Capture the cell that displays the provided text and extract its [x, y] central coordinate. 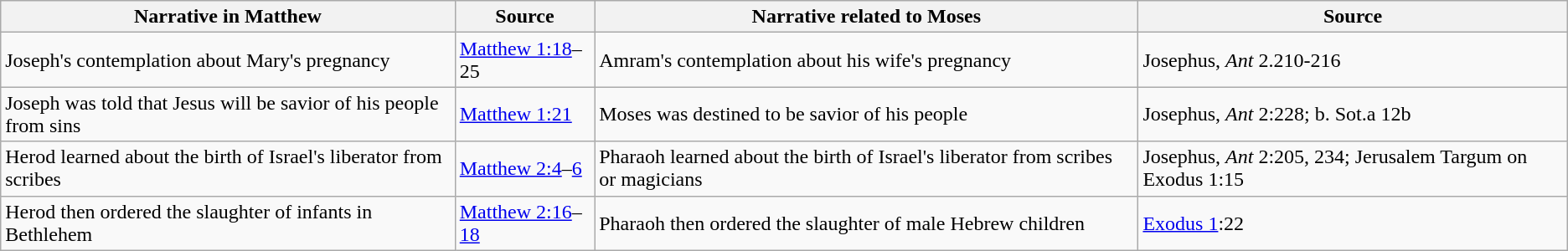
Josephus, Ant 2.210-216 [1353, 60]
Pharaoh then ordered the slaughter of male Hebrew children [866, 223]
Joseph's contemplation about Mary's pregnancy [228, 60]
Josephus, Ant 2:205, 234; Jerusalem Targum on Exodus 1:15 [1353, 169]
Matthew 1:21 [524, 114]
Narrative related to Moses [866, 17]
Narrative in Matthew [228, 17]
Matthew 2:16–18 [524, 223]
Exodus 1:22 [1353, 223]
Josephus, Ant 2:228; b. Sot.a 12b [1353, 114]
Matthew 2:4–6 [524, 169]
Amram's contemplation about his wife's pregnancy [866, 60]
Matthew 1:18–25 [524, 60]
Pharaoh learned about the birth of Israel's liberator from scribes or magicians [866, 169]
Moses was destined to be savior of his people [866, 114]
Herod then ordered the slaughter of infants in Bethlehem [228, 223]
Herod learned about the birth of Israel's liberator from scribes [228, 169]
Joseph was told that Jesus will be savior of his people from sins [228, 114]
